Locate the cell with the specified text and output its [x, y] center coordinate. 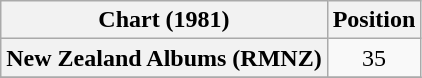
Chart (1981) [164, 20]
New Zealand Albums (RMNZ) [164, 58]
35 [374, 58]
Position [374, 20]
